For the text-containing cell, return its midpoint in [X, Y] coordinate format. 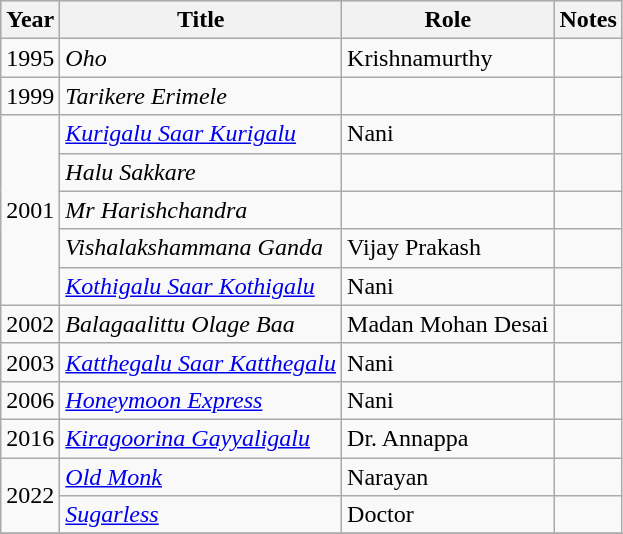
Doctor [448, 515]
Title [201, 20]
1995 [30, 58]
Old Monk [201, 477]
Tarikere Erimele [201, 96]
2003 [30, 362]
Year [30, 20]
2006 [30, 400]
1999 [30, 96]
Honeymoon Express [201, 400]
Vishalakshammana Ganda [201, 248]
Role [448, 20]
Katthegalu Saar Katthegalu [201, 362]
Kiragoorina Gayyaligalu [201, 438]
Sugarless [201, 515]
2022 [30, 496]
2001 [30, 210]
Oho [201, 58]
Balagaalittu Olage Baa [201, 324]
Krishnamurthy [448, 58]
Halu Sakkare [201, 172]
Dr. Annappa [448, 438]
Narayan [448, 477]
Notes [588, 20]
Madan Mohan Desai [448, 324]
Vijay Prakash [448, 248]
2002 [30, 324]
Mr Harishchandra [201, 210]
Kurigalu Saar Kurigalu [201, 134]
Kothigalu Saar Kothigalu [201, 286]
2016 [30, 438]
